Output the (x, y) coordinate of the center of the cell containing the given text.  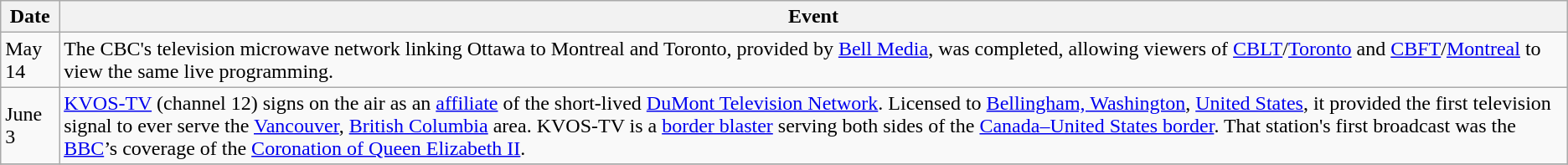
May 14 (30, 60)
Date (30, 17)
Event (814, 17)
June 3 (30, 126)
